Provide the (X, Y) coordinate of the cell's center where the given text is located.  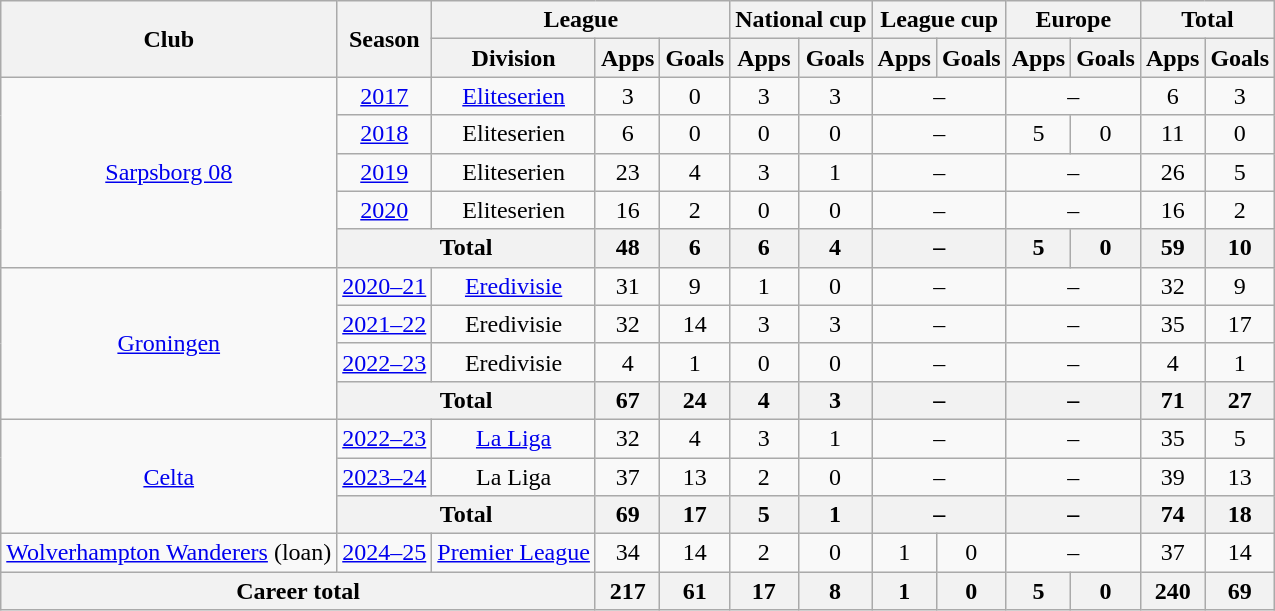
Club (169, 39)
Celta (169, 476)
34 (627, 553)
Career total (298, 591)
10 (1240, 248)
Wolverhampton Wanderers (loan) (169, 553)
Groningen (169, 343)
59 (1172, 248)
240 (1172, 591)
48 (627, 248)
2017 (384, 96)
2020–21 (384, 286)
Season (384, 39)
National cup (801, 20)
31 (627, 286)
League cup (939, 20)
2020 (384, 210)
Premier League (514, 553)
24 (695, 400)
Europe (1073, 20)
217 (627, 591)
2018 (384, 134)
67 (627, 400)
11 (1172, 134)
27 (1240, 400)
74 (1172, 515)
18 (1240, 515)
23 (627, 172)
39 (1172, 477)
2021–22 (384, 324)
26 (1172, 172)
League (581, 20)
2023–24 (384, 477)
Sarpsborg 08 (169, 172)
61 (695, 591)
2024–25 (384, 553)
71 (1172, 400)
Division (514, 58)
2019 (384, 172)
8 (835, 591)
